Scan for the cell matching the given text and deliver its (x, y) coordinate at center. 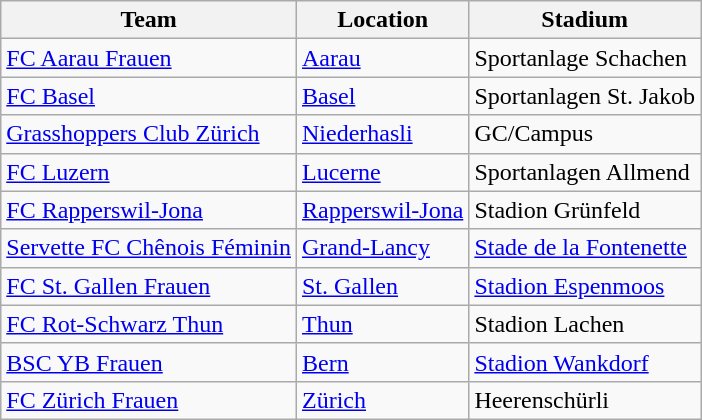
GC/Campus (585, 134)
Location (382, 20)
Sportanlage Schachen (585, 58)
Stadion Wankdorf (585, 362)
FC Luzern (149, 172)
FC Rot-Schwarz Thun (149, 324)
Heerenschürli (585, 400)
Stadion Grünfeld (585, 210)
FC St. Gallen Frauen (149, 286)
FC Aarau Frauen (149, 58)
Stadion Lachen (585, 324)
Grand-Lancy (382, 248)
Grasshoppers Club Zürich (149, 134)
FC Basel (149, 96)
BSC YB Frauen (149, 362)
Basel (382, 96)
Niederhasli (382, 134)
Rapperswil-Jona (382, 210)
Sportanlagen St. Jakob (585, 96)
Bern (382, 362)
FC Zürich Frauen (149, 400)
Servette FC Chênois Féminin (149, 248)
Stadium (585, 20)
Lucerne (382, 172)
Thun (382, 324)
Stadion Espenmoos (585, 286)
FC Rapperswil-Jona (149, 210)
St. Gallen (382, 286)
Team (149, 20)
Aarau (382, 58)
Sportanlagen Allmend (585, 172)
Stade de la Fontenette (585, 248)
Zürich (382, 400)
